Provide the (X, Y) coordinate of the cell's center where the given text is located.  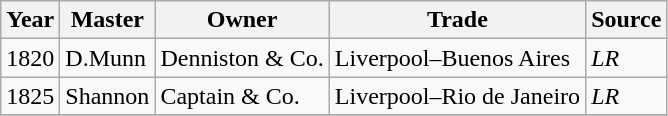
Shannon (108, 96)
Captain & Co. (242, 96)
Trade (457, 20)
1825 (30, 96)
Source (626, 20)
Liverpool–Rio de Janeiro (457, 96)
Year (30, 20)
Denniston & Co. (242, 58)
1820 (30, 58)
Master (108, 20)
D.Munn (108, 58)
Liverpool–Buenos Aires (457, 58)
Owner (242, 20)
